For the text-containing cell, return its midpoint in [X, Y] coordinate format. 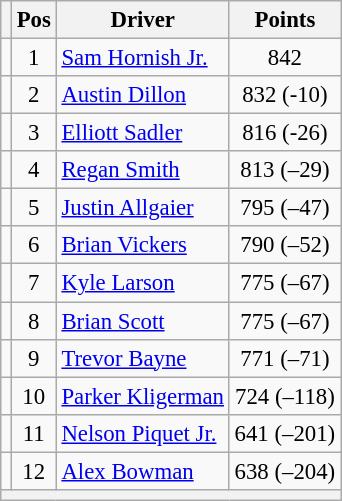
7 [34, 283]
Brian Scott [142, 321]
790 (–52) [284, 245]
Alex Bowman [142, 471]
Parker Kligerman [142, 396]
724 (–118) [284, 396]
795 (–47) [284, 208]
832 (-10) [284, 95]
638 (–204) [284, 471]
3 [34, 133]
Points [284, 20]
Kyle Larson [142, 283]
816 (-26) [284, 133]
Trevor Bayne [142, 358]
2 [34, 95]
Regan Smith [142, 170]
813 (–29) [284, 170]
Nelson Piquet Jr. [142, 433]
9 [34, 358]
11 [34, 433]
4 [34, 170]
Austin Dillon [142, 95]
5 [34, 208]
10 [34, 396]
Sam Hornish Jr. [142, 58]
6 [34, 245]
Pos [34, 20]
12 [34, 471]
1 [34, 58]
Elliott Sadler [142, 133]
Justin Allgaier [142, 208]
Brian Vickers [142, 245]
842 [284, 58]
Driver [142, 20]
771 (–71) [284, 358]
8 [34, 321]
641 (–201) [284, 433]
